Detect which cell encompasses the target text, then output its [X, Y] center coordinate. 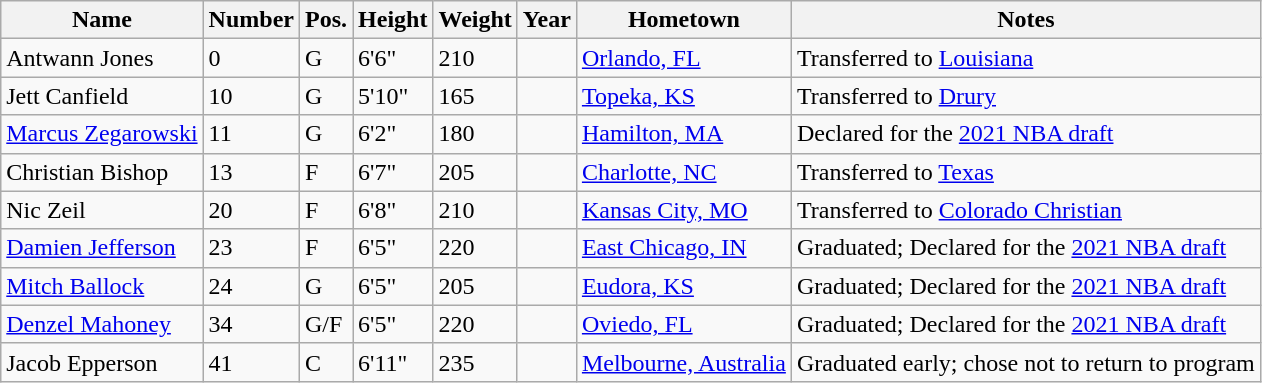
Denzel Mahoney [102, 324]
Graduated early; chose not to return to program [1026, 362]
165 [475, 96]
235 [475, 362]
Transferred to Drury [1026, 96]
Antwann Jones [102, 58]
34 [251, 324]
Melbourne, Australia [684, 362]
Kansas City, MO [684, 210]
Jacob Epperson [102, 362]
Nic Zeil [102, 210]
Hamilton, MA [684, 134]
41 [251, 362]
6'11" [393, 362]
6'6" [393, 58]
0 [251, 58]
Name [102, 20]
Orlando, FL [684, 58]
Mitch Ballock [102, 286]
Marcus Zegarowski [102, 134]
23 [251, 248]
Charlotte, NC [684, 172]
Jett Canfield [102, 96]
6'2" [393, 134]
Number [251, 20]
Weight [475, 20]
East Chicago, IN [684, 248]
11 [251, 134]
G/F [326, 324]
C [326, 362]
6'8" [393, 210]
20 [251, 210]
Transferred to Colorado Christian [1026, 210]
Year [546, 20]
Christian Bishop [102, 172]
6'7" [393, 172]
13 [251, 172]
Pos. [326, 20]
Height [393, 20]
Damien Jefferson [102, 248]
Eudora, KS [684, 286]
10 [251, 96]
24 [251, 286]
Transferred to Louisiana [1026, 58]
Transferred to Texas [1026, 172]
Oviedo, FL [684, 324]
Notes [1026, 20]
Declared for the 2021 NBA draft [1026, 134]
180 [475, 134]
Topeka, KS [684, 96]
5'10" [393, 96]
Hometown [684, 20]
